Return (X, Y) of the center of cell containing provided text 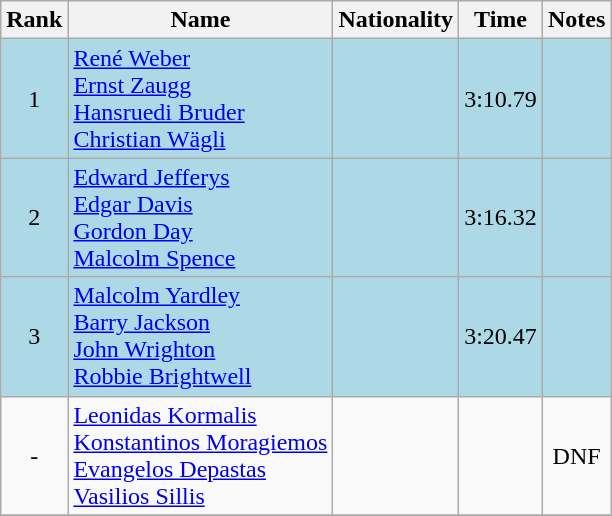
2 (34, 218)
Name (200, 20)
DNF (576, 456)
René WeberErnst ZauggHansruedi BruderChristian Wägli (200, 98)
3 (34, 336)
3:20.47 (501, 336)
Leonidas KormalisKonstantinos MoragiemosEvangelos DepastasVasilios Sillis (200, 456)
3:16.32 (501, 218)
Rank (34, 20)
Edward JefferysEdgar DavisGordon DayMalcolm Spence (200, 218)
Notes (576, 20)
1 (34, 98)
Time (501, 20)
- (34, 456)
3:10.79 (501, 98)
Malcolm YardleyBarry JacksonJohn WrightonRobbie Brightwell (200, 336)
Nationality (396, 20)
